Output the [X, Y] coordinate of the center of the cell containing the given text.  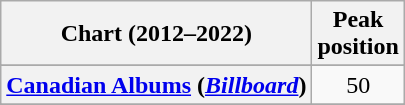
Chart (2012–2022) [156, 34]
Canadian Albums (Billboard) [156, 85]
Peakposition [358, 34]
50 [358, 85]
